Provide the [x, y] coordinate of the cell's center where the given text is located.  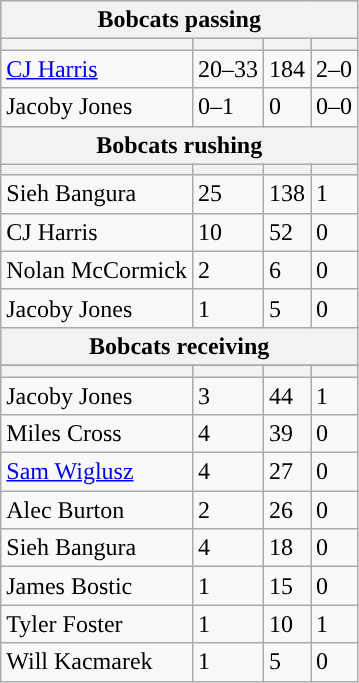
25 [228, 194]
3 [228, 395]
Nolan McCormick [97, 270]
Bobcats rushing [180, 145]
0–1 [228, 107]
Tyler Foster [97, 624]
27 [288, 472]
52 [288, 232]
Bobcats receiving [180, 346]
39 [288, 434]
James Bostic [97, 586]
0–0 [334, 107]
44 [288, 395]
15 [288, 586]
6 [288, 270]
20–33 [228, 69]
Bobcats passing [180, 20]
184 [288, 69]
138 [288, 194]
2–0 [334, 69]
Sam Wiglusz [97, 472]
Miles Cross [97, 434]
26 [288, 510]
Will Kacmarek [97, 662]
Alec Burton [97, 510]
18 [288, 548]
